Find where the given text appears and provide that cell's center as (X, Y) coordinate. 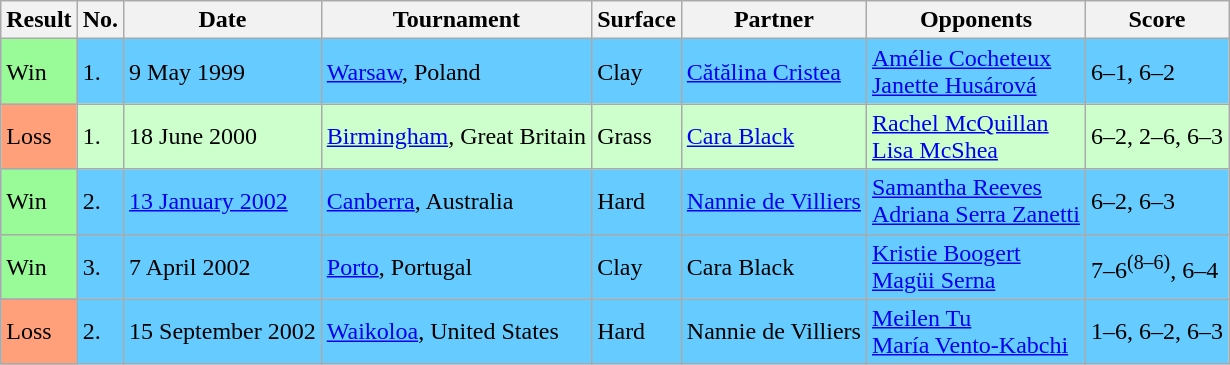
Samantha Reeves Adriana Serra Zanetti (976, 202)
13 January 2002 (223, 202)
Cătălina Cristea (774, 72)
7–6(8–6), 6–4 (1156, 266)
15 September 2002 (223, 332)
Grass (637, 136)
1–6, 6–2, 6–3 (1156, 332)
Porto, Portugal (456, 266)
Date (223, 20)
Rachel McQuillan Lisa McShea (976, 136)
Meilen Tu María Vento-Kabchi (976, 332)
6–2, 6–3 (1156, 202)
Score (1156, 20)
Warsaw, Poland (456, 72)
Birmingham, Great Britain (456, 136)
Tournament (456, 20)
Kristie Boogert Magüi Serna (976, 266)
6–2, 2–6, 6–3 (1156, 136)
Result (39, 20)
Partner (774, 20)
7 April 2002 (223, 266)
6–1, 6–2 (1156, 72)
Surface (637, 20)
No. (100, 20)
Opponents (976, 20)
9 May 1999 (223, 72)
3. (100, 266)
18 June 2000 (223, 136)
Canberra, Australia (456, 202)
Amélie Cocheteux Janette Husárová (976, 72)
Waikoloa, United States (456, 332)
